Locate the cell with the specified text and output its [X, Y] center coordinate. 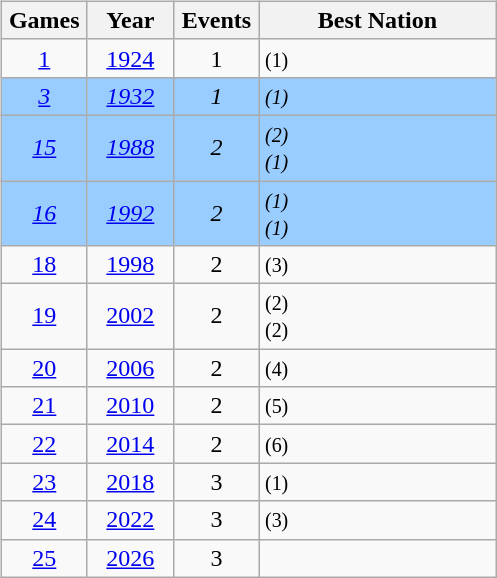
2010 [130, 406]
(4) [377, 368]
23 [44, 482]
21 [44, 406]
2026 [130, 558]
20 [44, 368]
25 [44, 558]
2014 [130, 444]
(1) (1) [377, 212]
Games [44, 20]
18 [44, 265]
(2) (2) [377, 316]
24 [44, 520]
1932 [130, 96]
1988 [130, 148]
19 [44, 316]
2022 [130, 520]
2018 [130, 482]
(6) [377, 444]
2006 [130, 368]
16 [44, 212]
(2) (1) [377, 148]
(5) [377, 406]
Year [130, 20]
Events [216, 20]
1992 [130, 212]
Best Nation [377, 20]
15 [44, 148]
1998 [130, 265]
22 [44, 444]
2002 [130, 316]
1924 [130, 58]
